Search for the cell housing the specified text and yield its (X, Y) center coordinate. 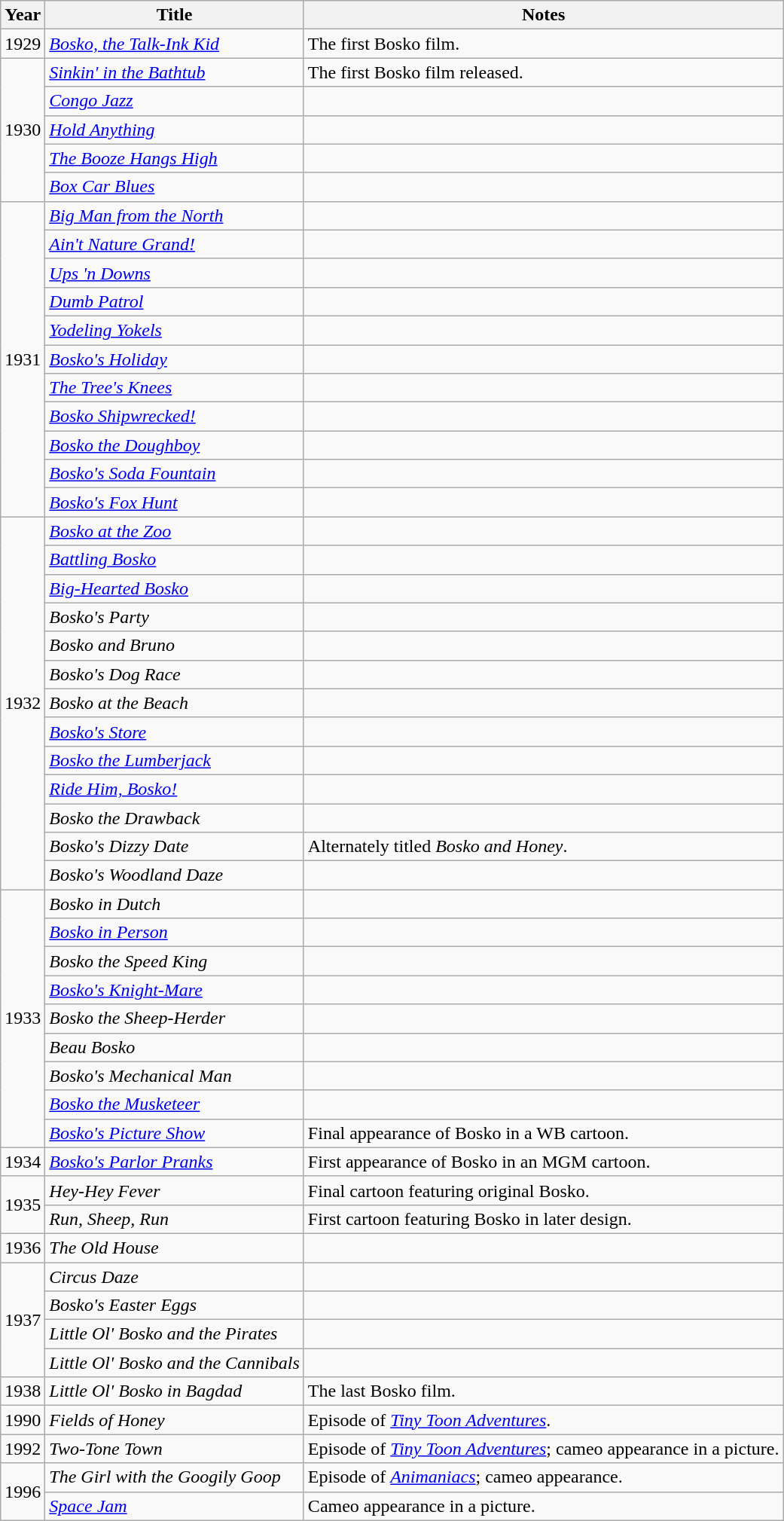
Episode of Tiny Toon Adventures; cameo appearance in a picture. (544, 1449)
Bosko in Person (175, 933)
Bosko's Woodland Daze (175, 875)
Circus Daze (175, 1277)
1936 (23, 1248)
Bosko's Dog Race (175, 674)
1990 (23, 1420)
Bosko's Fox Hunt (175, 502)
Big Man from the North (175, 215)
Bosko's Soda Fountain (175, 474)
1937 (23, 1320)
Box Car Blues (175, 187)
Bosko the Sheep-Herder (175, 1019)
Ups 'n Downs (175, 273)
Episode of Tiny Toon Adventures. (544, 1420)
Final appearance of Bosko in a WB cartoon. (544, 1133)
Two-Tone Town (175, 1449)
Bosko in Dutch (175, 904)
Battling Bosko (175, 560)
Little Ol' Bosko in Bagdad (175, 1391)
1935 (23, 1205)
Yodeling Yokels (175, 330)
Hey-Hey Fever (175, 1190)
Bosko the Doughboy (175, 445)
The Tree's Knees (175, 388)
1933 (23, 1019)
Bosko the Musketeer (175, 1104)
Bosko the Lumberjack (175, 760)
Bosko Shipwrecked! (175, 417)
Sinkin' in the Bathtub (175, 72)
Final cartoon featuring original Bosko. (544, 1190)
Episode of Animaniacs; cameo appearance. (544, 1477)
The last Bosko film. (544, 1391)
The Girl with the Googily Goop (175, 1477)
Bosko and Bruno (175, 646)
Bosko's Picture Show (175, 1133)
The Booze Hangs High (175, 158)
Bosko's Party (175, 617)
Alternately titled Bosko and Honey. (544, 847)
Space Jam (175, 1506)
Fields of Honey (175, 1420)
Run, Sheep, Run (175, 1219)
Ain't Nature Grand! (175, 244)
Little Ol' Bosko and the Pirates (175, 1334)
Bosko's Dizzy Date (175, 847)
Bosko the Speed King (175, 961)
1929 (23, 44)
Hold Anything (175, 130)
Bosko at the Beach (175, 703)
1992 (23, 1449)
Congo Jazz (175, 101)
Bosko's Mechanical Man (175, 1076)
First appearance of Bosko in an MGM cartoon. (544, 1162)
1996 (23, 1492)
Bosko's Knight-Mare (175, 990)
Bosko's Store (175, 731)
1931 (23, 359)
1934 (23, 1162)
Bosko at the Zoo (175, 531)
Beau Bosko (175, 1047)
First cartoon featuring Bosko in later design. (544, 1219)
1930 (23, 130)
Bosko, the Talk-Ink Kid (175, 44)
Title (175, 15)
The first Bosko film released. (544, 72)
The Old House (175, 1248)
1932 (23, 704)
Bosko's Easter Eggs (175, 1306)
Notes (544, 15)
Dumb Patrol (175, 301)
Bosko the Drawback (175, 817)
The first Bosko film. (544, 44)
Bosko's Parlor Pranks (175, 1162)
Ride Him, Bosko! (175, 789)
Little Ol' Bosko and the Cannibals (175, 1363)
Year (23, 15)
Bosko's Holiday (175, 359)
Big-Hearted Bosko (175, 588)
Cameo appearance in a picture. (544, 1506)
1938 (23, 1391)
